Output the [X, Y] coordinate of the center of the cell containing the given text.  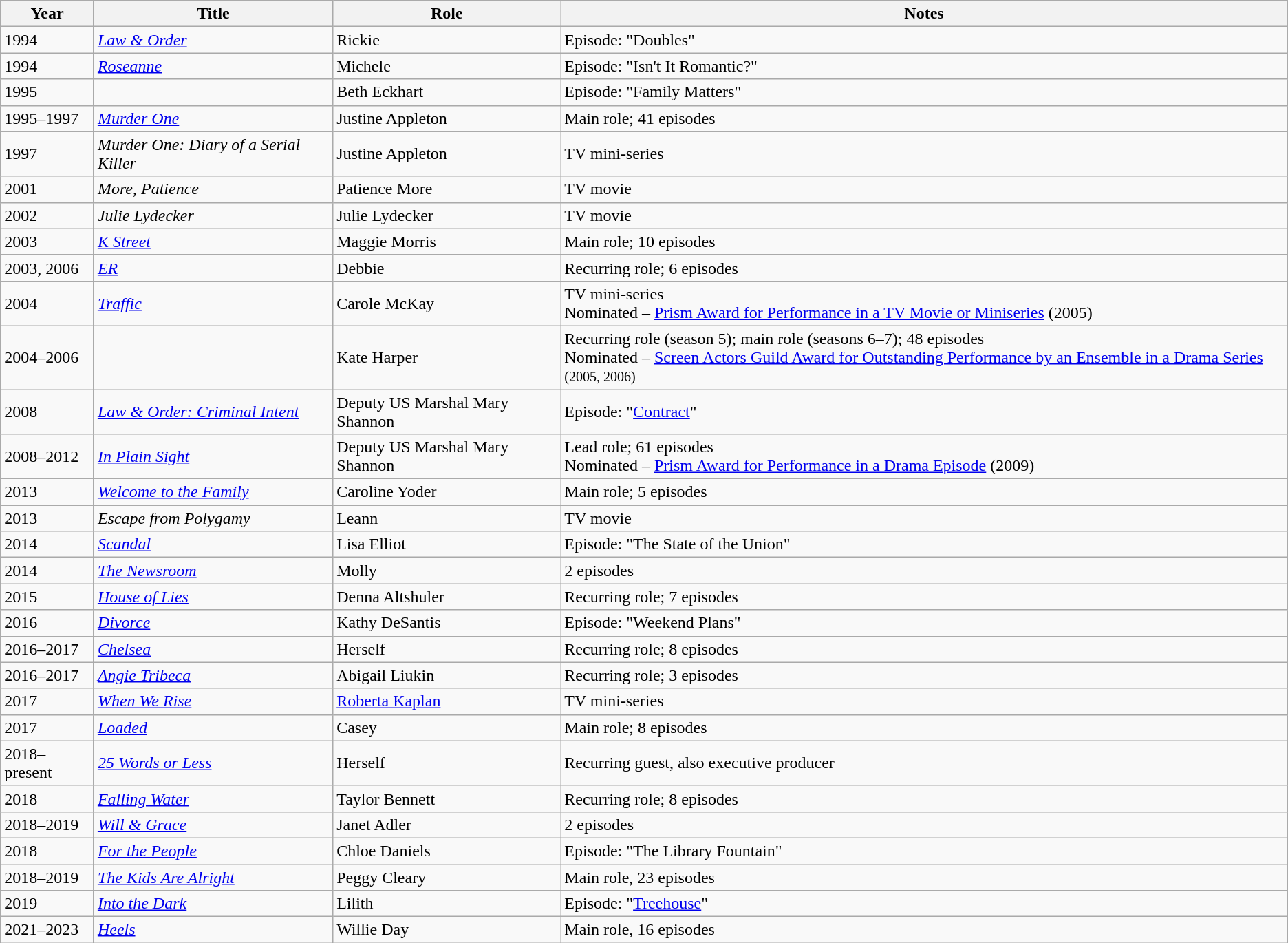
Episode: "Family Matters" [924, 92]
2018–present [47, 763]
Carole McKay [447, 303]
The Newsroom [213, 571]
Episode: "Treehouse" [924, 904]
Murder One: Diary of a Serial Killer [213, 154]
TV mini-seriesNominated – Prism Award for Performance in a TV Movie or Miniseries (2005) [924, 303]
Roberta Kaplan [447, 701]
K Street [213, 242]
2016 [47, 623]
ER [213, 268]
Episode: "Contract" [924, 412]
Into the Dark [213, 904]
Patience More [447, 189]
Year [47, 14]
Traffic [213, 303]
Welcome to the Family [213, 492]
Roseanne [213, 66]
Angie Tribeca [213, 675]
Heels [213, 930]
Debbie [447, 268]
Murder One [213, 118]
When We Rise [213, 701]
2021–2023 [47, 930]
Lisa Elliot [447, 544]
2001 [47, 189]
Peggy Cleary [447, 878]
Recurring role; 3 episodes [924, 675]
2004 [47, 303]
2019 [47, 904]
Chloe Daniels [447, 851]
1995–1997 [47, 118]
2004–2006 [47, 357]
Denna Altshuler [447, 597]
Lead role; 61 episodesNominated – Prism Award for Performance in a Drama Episode (2009) [924, 457]
Kathy DeSantis [447, 623]
Role [447, 14]
Beth Eckhart [447, 92]
Willie Day [447, 930]
Main role; 5 episodes [924, 492]
Taylor Bennett [447, 798]
Main role, 16 episodes [924, 930]
Episode: "Weekend Plans" [924, 623]
2003, 2006 [47, 268]
House of Lies [213, 597]
Lilith [447, 904]
Main role, 23 episodes [924, 878]
Molly [447, 571]
Recurring role; 6 episodes [924, 268]
2008–2012 [47, 457]
2015 [47, 597]
Falling Water [213, 798]
More, Patience [213, 189]
Recurring guest, also executive producer [924, 763]
Escape from Polygamy [213, 518]
Scandal [213, 544]
Main role; 10 episodes [924, 242]
Maggie Morris [447, 242]
Law & Order [213, 40]
In Plain Sight [213, 457]
2003 [47, 242]
Law & Order: Criminal Intent [213, 412]
Episode: "Doubles" [924, 40]
Rickie [447, 40]
Divorce [213, 623]
Title [213, 14]
The Kids Are Alright [213, 878]
2008 [47, 412]
1995 [47, 92]
25 Words or Less [213, 763]
Main role; 8 episodes [924, 728]
Abigail Liukin [447, 675]
Caroline Yoder [447, 492]
Janet Adler [447, 825]
Notes [924, 14]
Michele [447, 66]
Main role; 41 episodes [924, 118]
Casey [447, 728]
Recurring role; 7 episodes [924, 597]
Loaded [213, 728]
1997 [47, 154]
Episode: "Isn't It Romantic?" [924, 66]
2002 [47, 215]
Episode: "The State of the Union" [924, 544]
Leann [447, 518]
Kate Harper [447, 357]
Chelsea [213, 649]
Will & Grace [213, 825]
Episode: "The Library Fountain" [924, 851]
For the People [213, 851]
